Return the (X, Y) coordinate for the center point of the cell that contains the specified text.  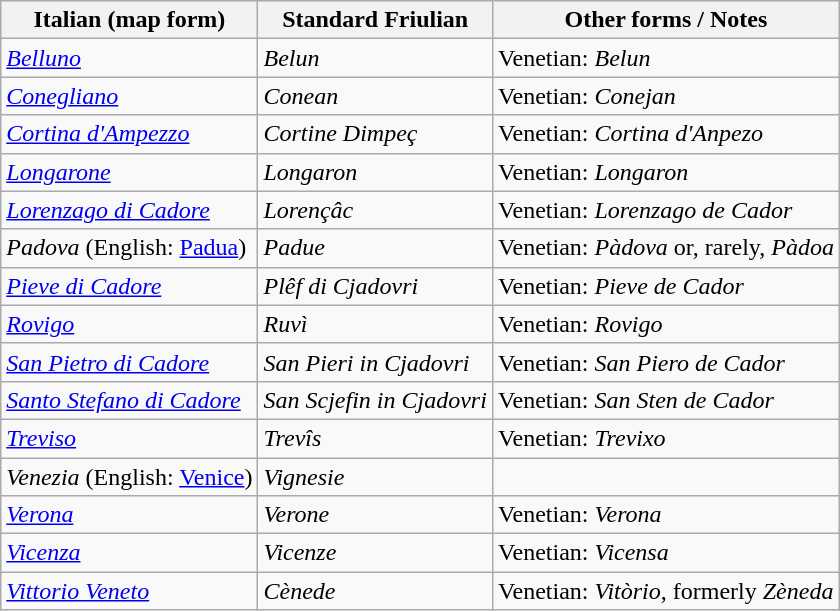
Longaron (375, 172)
Cortine Dimpeç (375, 134)
Conean (375, 96)
Padova (English: Padua) (130, 248)
Lorenzago di Cadore (130, 210)
Venetian: Lorenzago de Cador (666, 210)
Venetian: Conejan (666, 96)
Verona (130, 515)
Venetian: Verona (666, 515)
Venezia (English: Venice) (130, 477)
Plêf di Cjadovri (375, 286)
Venetian: Trevixo (666, 438)
Venetian: Rovigo (666, 324)
Santo Stefano di Cadore (130, 400)
Belluno (130, 58)
Belun (375, 58)
Venetian: San Sten de Cador (666, 400)
Treviso (130, 438)
Vicenze (375, 553)
Longarone (130, 172)
Venetian: San Piero de Cador (666, 362)
Vittorio Veneto (130, 591)
Venetian: Cortina d'Anpezo (666, 134)
Vicenza (130, 553)
San Scjefin in Cjadovri (375, 400)
Lorençâc (375, 210)
Venetian: Belun (666, 58)
Venetian: Pàdova or, rarely, Pàdoa (666, 248)
Cortina d'Ampezzo (130, 134)
Venetian: Longaron (666, 172)
Conegliano (130, 96)
Rovigo (130, 324)
San Pieri in Cjadovri (375, 362)
Cènede (375, 591)
Trevîs (375, 438)
Padue (375, 248)
Italian (map form) (130, 20)
Ruvì (375, 324)
Standard Friulian (375, 20)
Verone (375, 515)
Vignesie (375, 477)
San Pietro di Cadore (130, 362)
Venetian: Vitòrio, formerly Zèneda (666, 591)
Other forms / Notes (666, 20)
Pieve di Cadore (130, 286)
Venetian: Vicensa (666, 553)
Venetian: Pieve de Cador (666, 286)
